Search for the cell housing the specified text and yield its [X, Y] center coordinate. 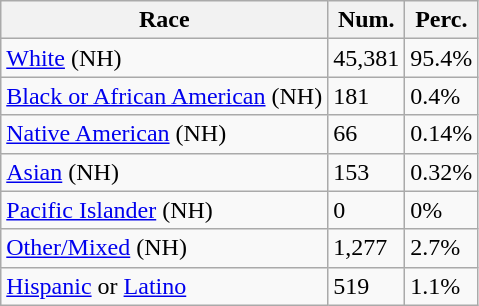
519 [366, 286]
95.4% [442, 58]
Other/Mixed (NH) [164, 248]
Num. [366, 20]
1,277 [366, 248]
45,381 [366, 58]
66 [366, 134]
0% [442, 210]
Pacific Islander (NH) [164, 210]
181 [366, 96]
Asian (NH) [164, 172]
Race [164, 20]
White (NH) [164, 58]
0.14% [442, 134]
153 [366, 172]
1.1% [442, 286]
Black or African American (NH) [164, 96]
Perc. [442, 20]
0.4% [442, 96]
Hispanic or Latino [164, 286]
Native American (NH) [164, 134]
0.32% [442, 172]
0 [366, 210]
2.7% [442, 248]
